Determine the [x, y] coordinate at the center of the cell enclosing the given text.  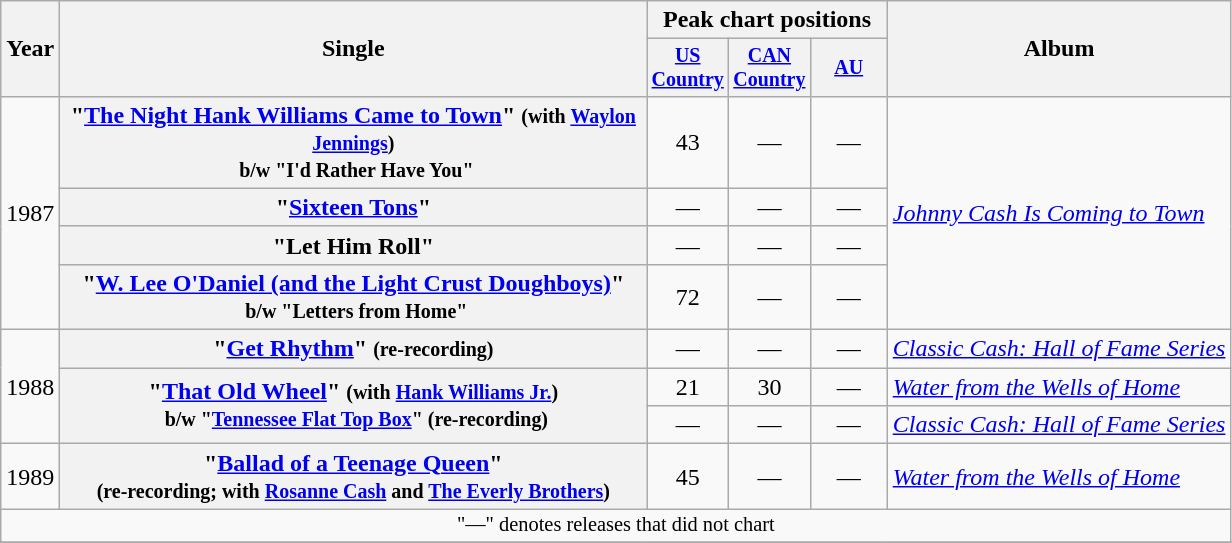
US Country [688, 68]
1987 [30, 212]
Year [30, 49]
30 [770, 387]
"Ballad of a Teenage Queen"(re-recording; with Rosanne Cash and The Everly Brothers) [354, 476]
Single [354, 49]
CAN Country [770, 68]
"Sixteen Tons" [354, 207]
43 [688, 142]
"That Old Wheel" (with Hank Williams Jr.) b/w "Tennessee Flat Top Box" (re-recording) [354, 406]
"The Night Hank Williams Came to Town" (with Waylon Jennings) b/w "I'd Rather Have You" [354, 142]
45 [688, 476]
"—" denotes releases that did not chart [616, 526]
AU [848, 68]
"W. Lee O'Daniel (and the Light Crust Doughboys)" b/w "Letters from Home" [354, 296]
21 [688, 387]
72 [688, 296]
1988 [30, 387]
Johnny Cash Is Coming to Town [1059, 212]
1989 [30, 476]
Album [1059, 49]
"Get Rhythm" (re-recording) [354, 349]
Peak chart positions [767, 20]
"Let Him Roll" [354, 245]
